Find where the given text appears and provide that cell's center as [x, y] coordinate. 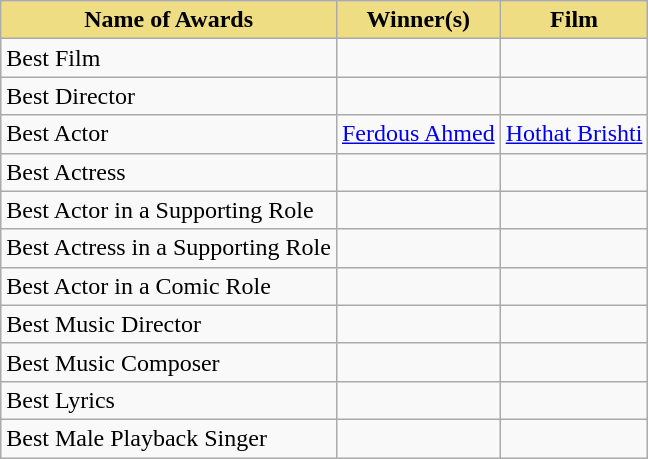
Best Music Composer [169, 362]
Best Music Director [169, 324]
Best Film [169, 58]
Best Male Playback Singer [169, 438]
Hothat Brishti [574, 134]
Film [574, 20]
Best Actress [169, 172]
Best Director [169, 96]
Best Actress in a Supporting Role [169, 248]
Best Lyrics [169, 400]
Best Actor in a Comic Role [169, 286]
Ferdous Ahmed [418, 134]
Best Actor in a Supporting Role [169, 210]
Winner(s) [418, 20]
Name of Awards [169, 20]
Best Actor [169, 134]
